Find where the given text appears and provide that cell's center as (X, Y) coordinate. 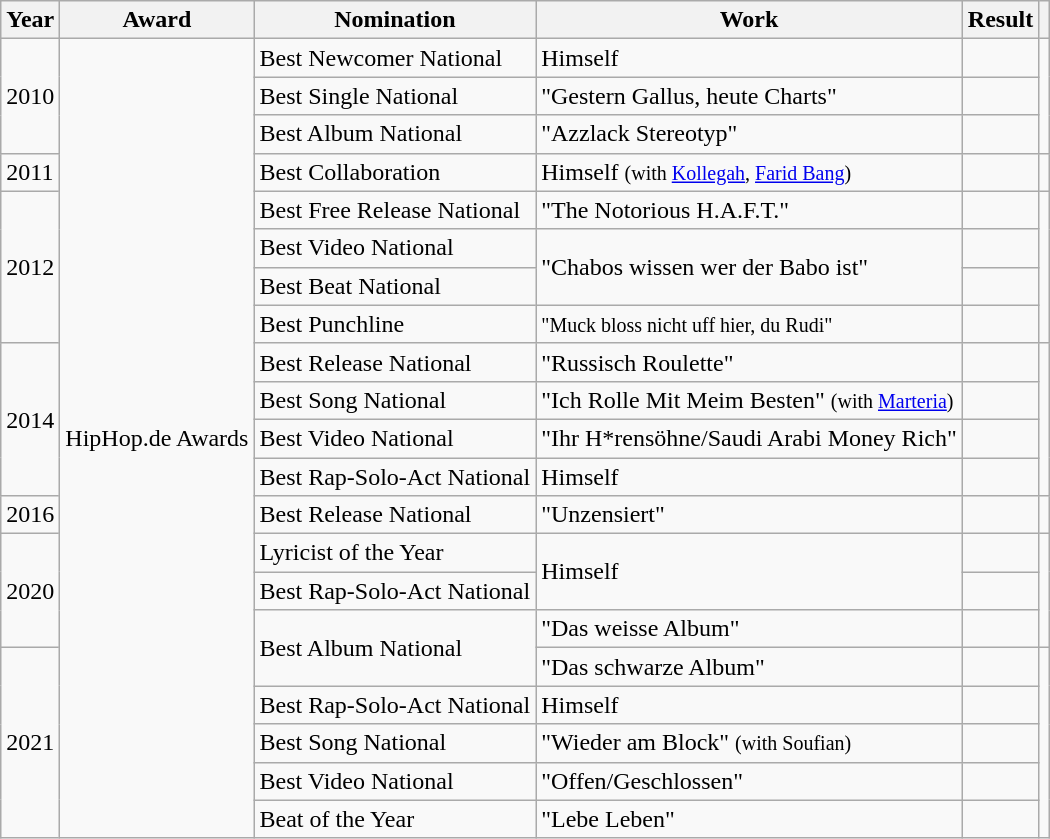
"Muck bloss nicht uff hier, du Rudi" (750, 324)
"Das schwarze Album" (750, 667)
"Lebe Leben" (750, 819)
Award (157, 20)
2010 (30, 96)
2016 (30, 515)
2012 (30, 267)
"Azzlack Stereotyp" (750, 134)
Himself (with Kollegah, Farid Bang) (750, 172)
2020 (30, 591)
Result (1000, 20)
2011 (30, 172)
Best Beat National (395, 286)
"Gestern Gallus, heute Charts" (750, 96)
Best Single National (395, 96)
2014 (30, 419)
"Ihr H*rensöhne/Saudi Arabi Money Rich" (750, 438)
"Ich Rolle Mit Meim Besten" (with Marteria) (750, 400)
"Russisch Roulette" (750, 362)
"Chabos wissen wer der Babo ist" (750, 267)
Beat of the Year (395, 819)
2021 (30, 743)
"Wieder am Block" (with Soufian) (750, 743)
"The Notorious H.A.F.T." (750, 210)
Work (750, 20)
Lyricist of the Year (395, 553)
Nomination (395, 20)
Best Newcomer National (395, 58)
Best Free Release National (395, 210)
Year (30, 20)
"Unzensiert" (750, 515)
"Das weisse Album" (750, 629)
Best Collaboration (395, 172)
"Offen/Geschlossen" (750, 781)
HipHop.de Awards (157, 438)
Best Punchline (395, 324)
